Return [x, y] of the center of cell containing provided text 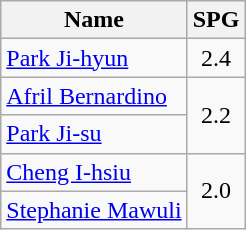
Name [94, 20]
2.4 [216, 58]
2.2 [216, 115]
2.0 [216, 191]
SPG [216, 20]
Afril Bernardino [94, 96]
Park Ji-hyun [94, 58]
Cheng I-hsiu [94, 172]
Stephanie Mawuli [94, 210]
Park Ji-su [94, 134]
